For the text-containing cell, return its midpoint in [x, y] coordinate format. 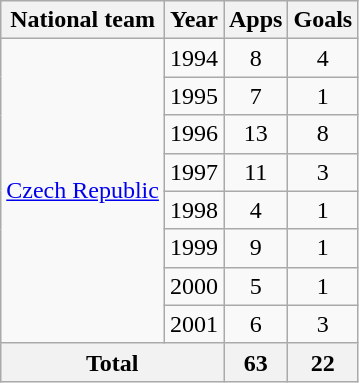
Total [112, 362]
2000 [194, 286]
11 [256, 172]
Czech Republic [83, 191]
5 [256, 286]
Apps [256, 20]
1997 [194, 172]
1996 [194, 134]
National team [83, 20]
1994 [194, 58]
Year [194, 20]
1999 [194, 248]
6 [256, 324]
1998 [194, 210]
7 [256, 96]
1995 [194, 96]
Goals [323, 20]
2001 [194, 324]
22 [323, 362]
13 [256, 134]
9 [256, 248]
63 [256, 362]
